Provide the [x, y] coordinate of the cell's center where the given text is located.  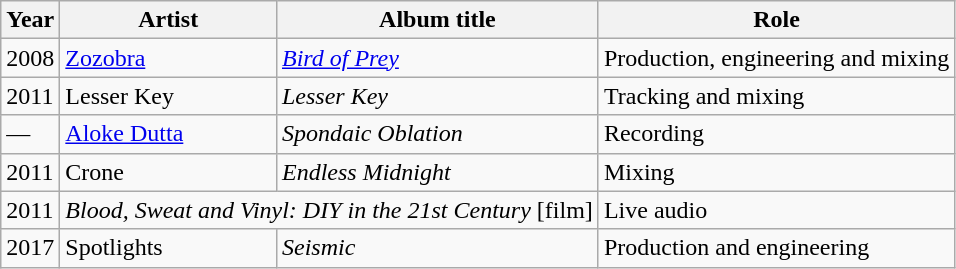
Zozobra [168, 58]
Spondaic Oblation [437, 134]
2008 [30, 58]
Tracking and mixing [776, 96]
Recording [776, 134]
Crone [168, 172]
Seismic [437, 248]
Spotlights [168, 248]
Blood, Sweat and Vinyl: DIY in the 21st Century [film] [330, 210]
— [30, 134]
Live audio [776, 210]
Role [776, 20]
Artist [168, 20]
Production and engineering [776, 248]
Production, engineering and mixing [776, 58]
Mixing [776, 172]
2017 [30, 248]
Year [30, 20]
Aloke Dutta [168, 134]
Endless Midnight [437, 172]
Album title [437, 20]
Bird of Prey [437, 58]
